For the text-containing cell, return its midpoint in [X, Y] coordinate format. 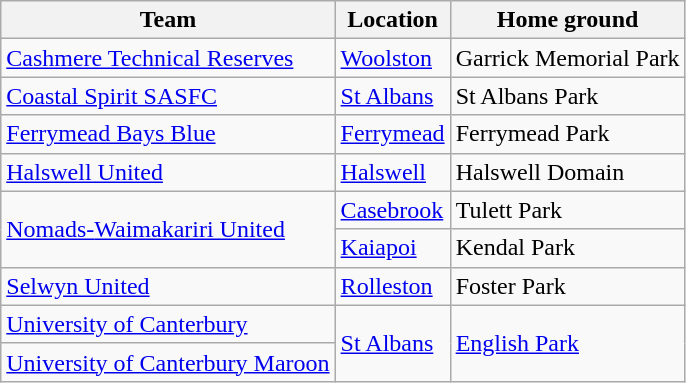
University of Canterbury [168, 324]
Home ground [568, 20]
University of Canterbury Maroon [168, 362]
Coastal Spirit SASFC [168, 96]
Halswell [392, 172]
Nomads-Waimakariri United [168, 229]
Casebrook [392, 210]
Halswell United [168, 172]
English Park [568, 343]
Woolston [392, 58]
Rolleston [392, 286]
Garrick Memorial Park [568, 58]
Ferrymead Park [568, 134]
Location [392, 20]
Ferrymead Bays Blue [168, 134]
Cashmere Technical Reserves [168, 58]
Team [168, 20]
St Albans Park [568, 96]
Tulett Park [568, 210]
Ferrymead [392, 134]
Kendal Park [568, 248]
Kaiapoi [392, 248]
Selwyn United [168, 286]
Foster Park [568, 286]
Halswell Domain [568, 172]
